For the text-containing cell, return its midpoint in [X, Y] coordinate format. 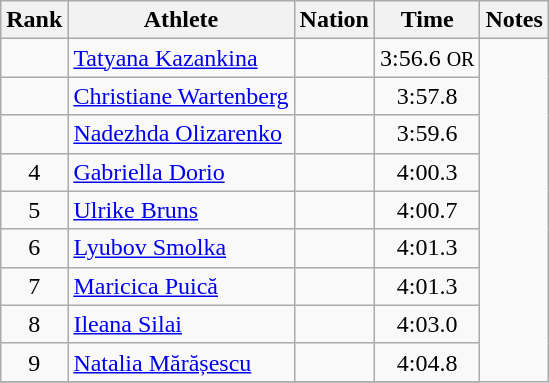
Notes [514, 20]
4:00.3 [427, 172]
4:00.7 [427, 210]
3:59.6 [427, 134]
Christiane Wartenberg [181, 96]
Maricica Puică [181, 286]
Ileana Silai [181, 324]
Ulrike Bruns [181, 210]
8 [34, 324]
5 [34, 210]
Nadezhda Olizarenko [181, 134]
Nation [334, 20]
7 [34, 286]
3:56.6 OR [427, 58]
Time [427, 20]
4:04.8 [427, 362]
Natalia Mărășescu [181, 362]
Tatyana Kazankina [181, 58]
4 [34, 172]
Athlete [181, 20]
4:03.0 [427, 324]
6 [34, 248]
Rank [34, 20]
9 [34, 362]
3:57.8 [427, 96]
Gabriella Dorio [181, 172]
Lyubov Smolka [181, 248]
